Capture the cell that displays the provided text and extract its (x, y) central coordinate. 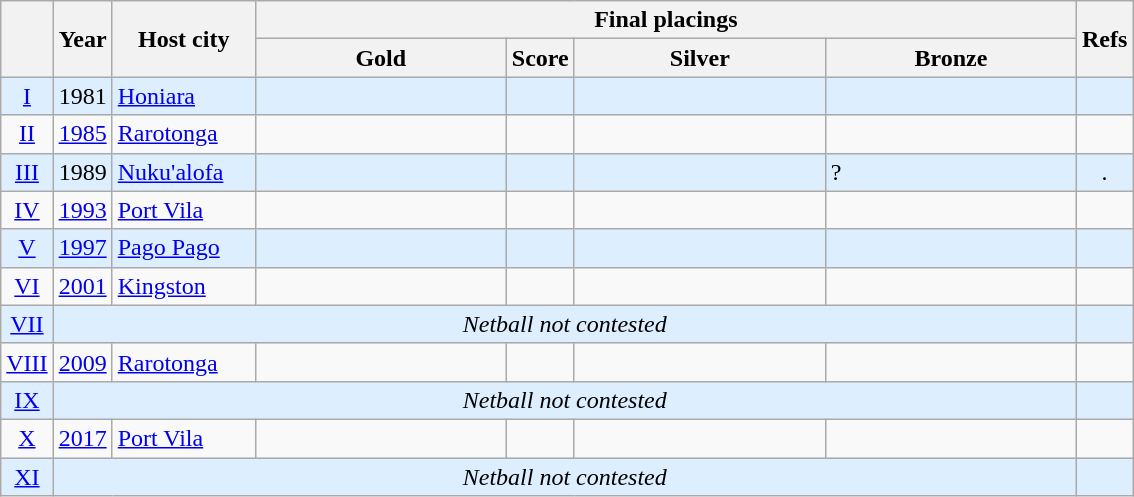
Refs (1104, 39)
1985 (82, 134)
Silver (700, 58)
Year (82, 39)
1997 (82, 248)
? (950, 172)
VII (27, 324)
X (27, 438)
1989 (82, 172)
I (27, 96)
Honiara (184, 96)
Kingston (184, 286)
Pago Pago (184, 248)
V (27, 248)
XI (27, 477)
Score (540, 58)
Host city (184, 39)
1993 (82, 210)
II (27, 134)
2017 (82, 438)
Bronze (950, 58)
2009 (82, 362)
IV (27, 210)
Nuku'alofa (184, 172)
Final placings (666, 20)
Gold (380, 58)
2001 (82, 286)
1981 (82, 96)
VI (27, 286)
. (1104, 172)
III (27, 172)
IX (27, 400)
VIII (27, 362)
